From the cell containing the given text, extract its center point as (x, y) coordinate. 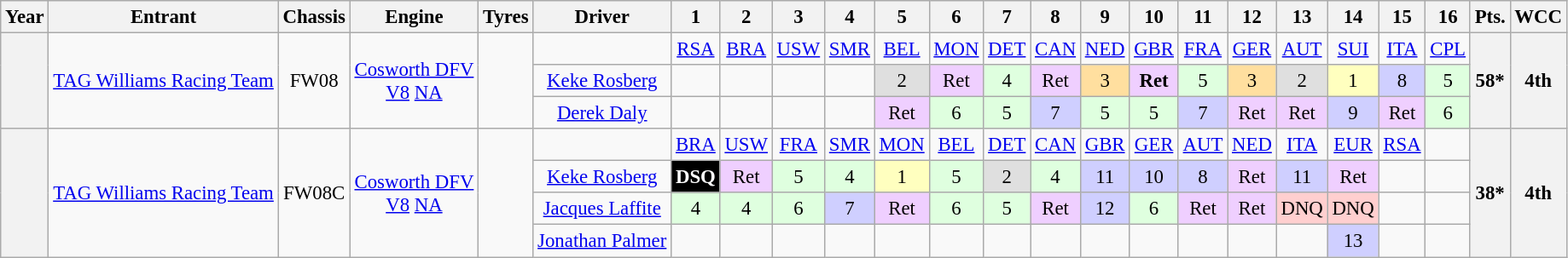
14 (1353, 17)
58* (1490, 82)
FW08 (314, 82)
CPL (1448, 49)
WCC (1538, 17)
16 (1448, 17)
Year (25, 17)
EUR (1353, 145)
Engine (414, 17)
15 (1402, 17)
Jacques Laffite (602, 209)
Chassis (314, 17)
Tyres (506, 17)
Derek Daly (602, 113)
SUI (1353, 49)
Driver (602, 17)
Entrant (164, 17)
DSQ (696, 177)
Jonathan Palmer (602, 241)
38* (1490, 192)
FW08C (314, 192)
Pts. (1490, 17)
